Return the [x, y] coordinate for the center point of the cell that contains the specified text.  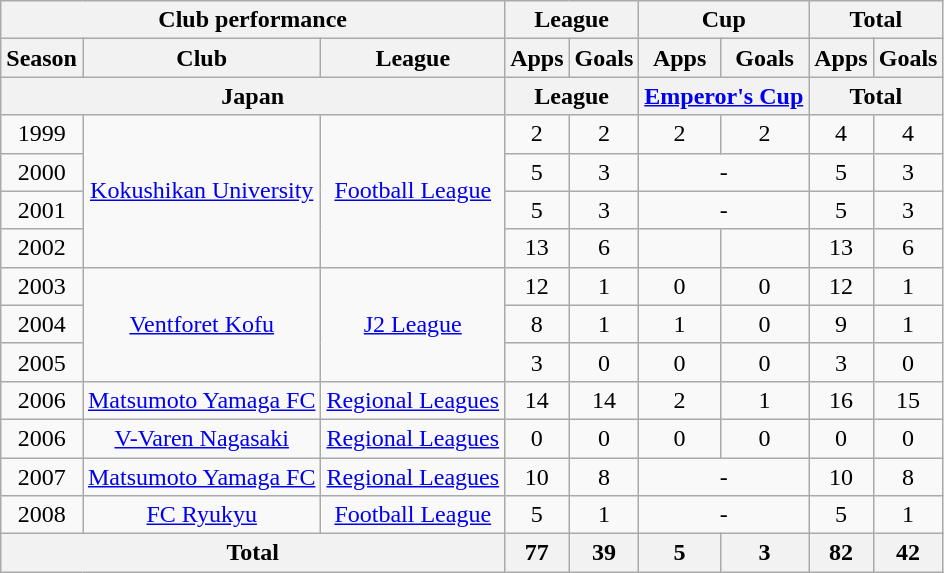
16 [841, 400]
2005 [42, 362]
Ventforet Kofu [201, 324]
2008 [42, 515]
15 [908, 400]
Japan [253, 96]
J2 League [413, 324]
2000 [42, 172]
2002 [42, 248]
Emperor's Cup [724, 96]
Club performance [253, 20]
1999 [42, 134]
Season [42, 58]
2003 [42, 286]
82 [841, 553]
39 [604, 553]
Kokushikan University [201, 191]
2004 [42, 324]
42 [908, 553]
V-Varen Nagasaki [201, 438]
Cup [724, 20]
77 [537, 553]
2001 [42, 210]
Club [201, 58]
9 [841, 324]
2007 [42, 477]
FC Ryukyu [201, 515]
